Find where the given text appears and provide that cell's center as [X, Y] coordinate. 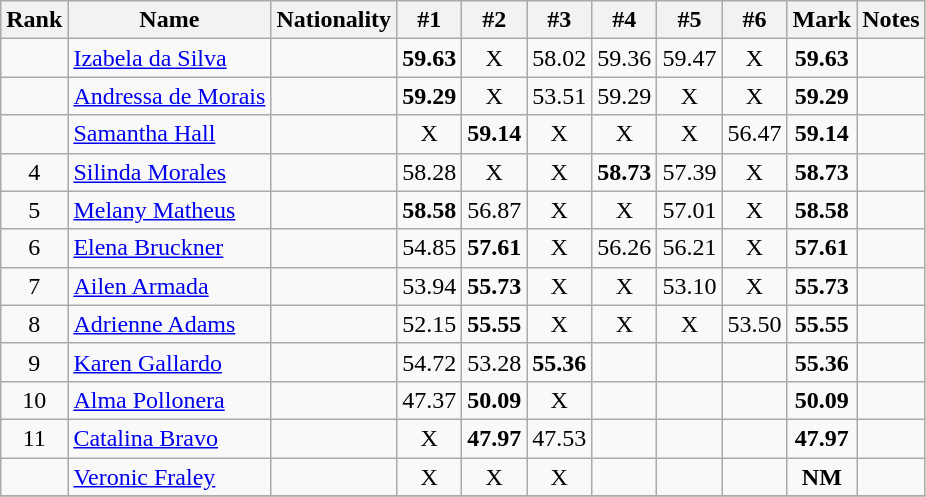
Mark [822, 20]
52.15 [430, 324]
Ailen Armada [170, 286]
5 [34, 210]
Karen Gallardo [170, 362]
59.36 [624, 58]
Nationality [334, 20]
Samantha Hall [170, 134]
10 [34, 400]
4 [34, 172]
Veronic Fraley [170, 477]
Catalina Bravo [170, 438]
56.47 [754, 134]
58.28 [430, 172]
6 [34, 248]
53.51 [560, 96]
9 [34, 362]
#2 [494, 20]
56.21 [690, 248]
Notes [891, 20]
53.10 [690, 286]
#4 [624, 20]
47.37 [430, 400]
53.28 [494, 362]
11 [34, 438]
Melany Matheus [170, 210]
#3 [560, 20]
Rank [34, 20]
#1 [430, 20]
NM [822, 477]
Elena Bruckner [170, 248]
53.50 [754, 324]
Alma Pollonera [170, 400]
56.87 [494, 210]
Name [170, 20]
57.01 [690, 210]
58.02 [560, 58]
54.85 [430, 248]
Silinda Morales [170, 172]
Andressa de Morais [170, 96]
#5 [690, 20]
56.26 [624, 248]
8 [34, 324]
Izabela da Silva [170, 58]
59.47 [690, 58]
7 [34, 286]
53.94 [430, 286]
Adrienne Adams [170, 324]
47.53 [560, 438]
#6 [754, 20]
54.72 [430, 362]
57.39 [690, 172]
